Return [X, Y] of the center of cell containing provided text 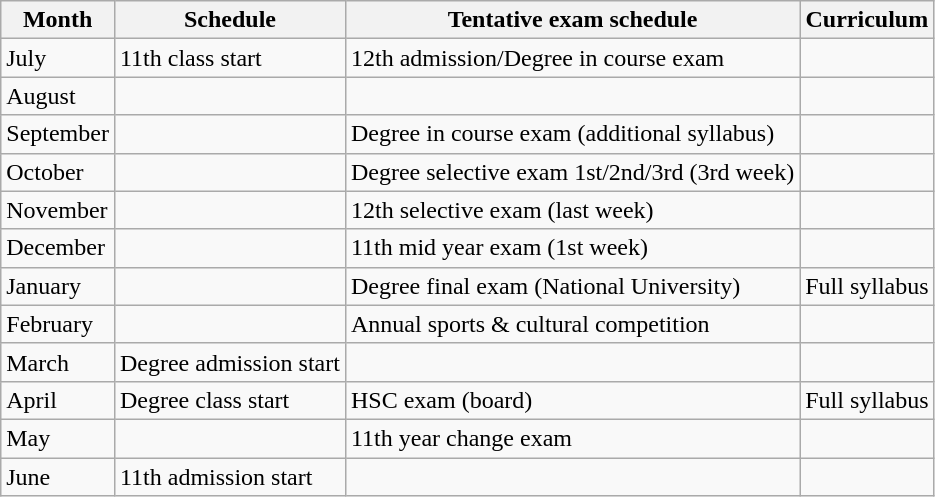
12th admission/Degree in course exam [572, 58]
11th admission start [230, 477]
November [58, 210]
HSC exam (board) [572, 400]
Degree selective exam 1st/2nd/3rd (3rd week) [572, 172]
Month [58, 20]
Degree in course exam (additional syllabus) [572, 134]
11th class start [230, 58]
September [58, 134]
Tentative exam schedule [572, 20]
August [58, 96]
December [58, 248]
Degree admission start [230, 362]
March [58, 362]
January [58, 286]
April [58, 400]
July [58, 58]
11th year change exam [572, 438]
Degree final exam (National University) [572, 286]
October [58, 172]
February [58, 324]
May [58, 438]
12th selective exam (last week) [572, 210]
11th mid year exam (1st week) [572, 248]
Degree class start [230, 400]
Annual sports & cultural competition [572, 324]
June [58, 477]
Curriculum [867, 20]
Schedule [230, 20]
